Extract the (X, Y) coordinate from the center of the cell holding the provided text.  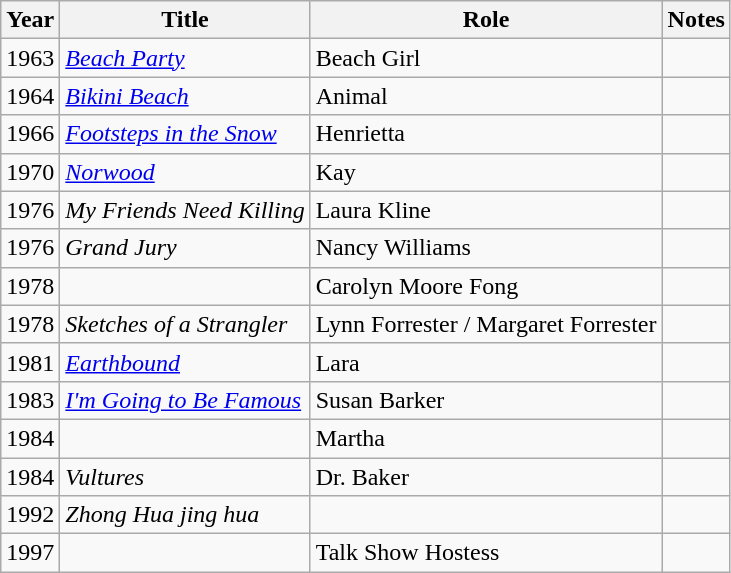
1997 (30, 553)
1970 (30, 172)
Carolyn Moore Fong (486, 286)
1992 (30, 515)
Beach Girl (486, 58)
Title (185, 20)
1964 (30, 96)
Earthbound (185, 362)
Laura Kline (486, 210)
Zhong Hua jing hua (185, 515)
Talk Show Hostess (486, 553)
Grand Jury (185, 248)
Sketches of a Strangler (185, 324)
Year (30, 20)
1966 (30, 134)
Bikini Beach (185, 96)
Norwood (185, 172)
Vultures (185, 477)
Susan Barker (486, 400)
Notes (696, 20)
1983 (30, 400)
Henrietta (486, 134)
Beach Party (185, 58)
Lara (486, 362)
1963 (30, 58)
Kay (486, 172)
I'm Going to Be Famous (185, 400)
Footsteps in the Snow (185, 134)
Dr. Baker (486, 477)
Nancy Williams (486, 248)
Role (486, 20)
Animal (486, 96)
Lynn Forrester / Margaret Forrester (486, 324)
Martha (486, 438)
1981 (30, 362)
My Friends Need Killing (185, 210)
